Determine the [X, Y] coordinate at the center of the cell enclosing the given text.  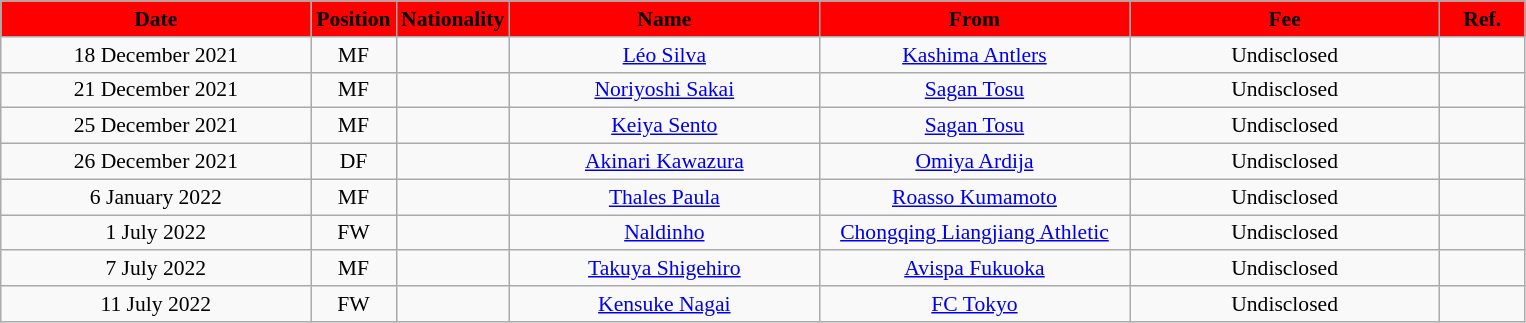
Thales Paula [664, 197]
1 July 2022 [156, 233]
From [974, 19]
Takuya Shigehiro [664, 269]
Noriyoshi Sakai [664, 90]
26 December 2021 [156, 162]
6 January 2022 [156, 197]
Kensuke Nagai [664, 304]
Avispa Fukuoka [974, 269]
Kashima Antlers [974, 55]
Omiya Ardija [974, 162]
Nationality [452, 19]
Léo Silva [664, 55]
Ref. [1482, 19]
Name [664, 19]
21 December 2021 [156, 90]
25 December 2021 [156, 126]
11 July 2022 [156, 304]
Date [156, 19]
18 December 2021 [156, 55]
Position [354, 19]
Fee [1285, 19]
DF [354, 162]
7 July 2022 [156, 269]
Chongqing Liangjiang Athletic [974, 233]
Keiya Sento [664, 126]
Akinari Kawazura [664, 162]
Roasso Kumamoto [974, 197]
Naldinho [664, 233]
FC Tokyo [974, 304]
